Identify which cell holds the provided text, then report its (X, Y) central coordinate. 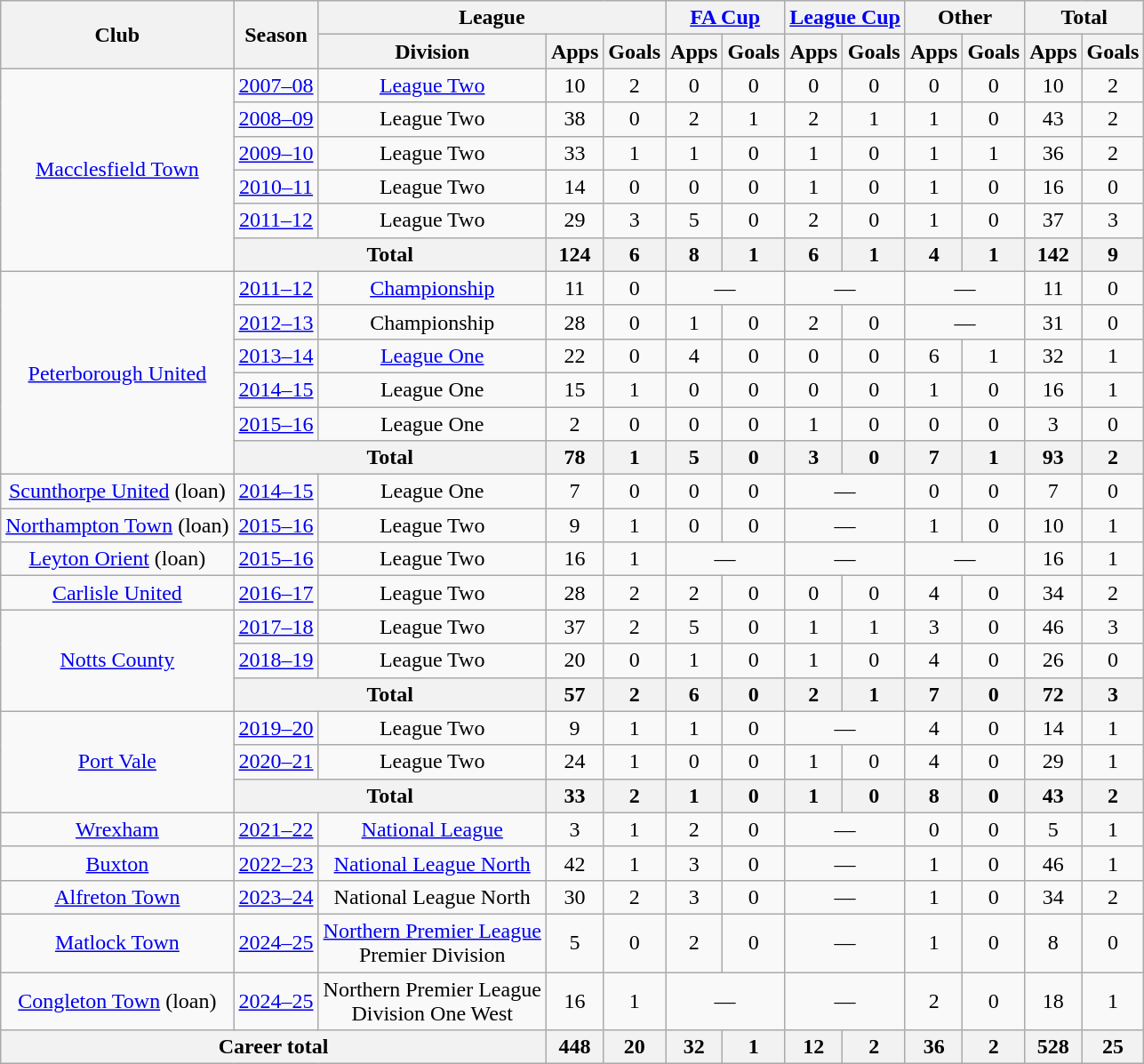
FA Cup (725, 18)
Alfreton Town (117, 897)
Matlock Town (117, 942)
528 (1053, 1047)
2010–11 (276, 187)
57 (574, 694)
2013–14 (276, 356)
Notts County (117, 660)
72 (1053, 694)
Northern Premier LeagueDivision One West (432, 1001)
Carlisle United (117, 593)
Northern Premier LeaguePremier Division (432, 942)
Other (964, 18)
2012–13 (276, 322)
2022–23 (276, 863)
12 (814, 1047)
Club (117, 35)
2017–18 (276, 627)
Wrexham (117, 829)
2007–08 (276, 85)
25 (1113, 1047)
Macclesfield Town (117, 170)
24 (574, 762)
15 (574, 389)
448 (574, 1047)
26 (1053, 660)
2023–24 (276, 897)
League (492, 18)
38 (574, 119)
18 (1053, 1001)
Season (276, 35)
Peterborough United (117, 372)
124 (574, 254)
31 (1053, 322)
2018–19 (276, 660)
Division (432, 52)
2009–10 (276, 153)
2020–21 (276, 762)
93 (1053, 458)
142 (1053, 254)
National League (432, 829)
Career total (274, 1047)
42 (574, 863)
League Cup (845, 18)
30 (574, 897)
Leyton Orient (loan) (117, 559)
2008–09 (276, 119)
Northampton Town (loan) (117, 525)
2016–17 (276, 593)
22 (574, 356)
78 (574, 458)
Port Vale (117, 762)
2019–20 (276, 728)
2021–22 (276, 829)
Scunthorpe United (loan) (117, 492)
Buxton (117, 863)
Congleton Town (loan) (117, 1001)
